Identify which cell holds the provided text, then report its (X, Y) central coordinate. 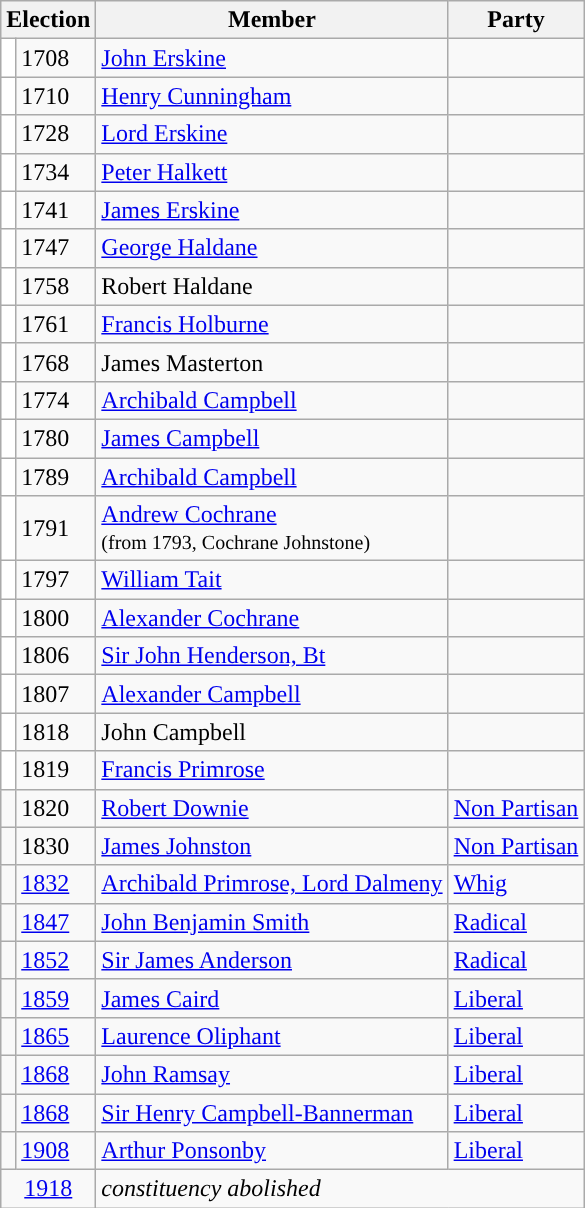
1865 (56, 1036)
1820 (56, 808)
1789 (56, 477)
Party (516, 20)
George Haldane (272, 248)
1807 (56, 694)
James Masterton (272, 362)
1780 (56, 438)
constituency abolished (340, 1189)
1832 (56, 884)
John Ramsay (272, 1074)
Election (48, 20)
1852 (56, 960)
Francis Primrose (272, 770)
Sir Henry Campbell-Bannerman (272, 1113)
James Campbell (272, 438)
1819 (56, 770)
William Tait (272, 580)
John Erskine (272, 58)
Andrew Cochrane(from 1793, Cochrane Johnstone) (272, 528)
1734 (56, 172)
Robert Haldane (272, 286)
1708 (56, 58)
1741 (56, 210)
Laurence Oliphant (272, 1036)
Henry Cunningham (272, 96)
1818 (56, 732)
1768 (56, 362)
Archibald Primrose, Lord Dalmeny (272, 884)
1747 (56, 248)
Peter Halkett (272, 172)
James Erskine (272, 210)
Lord Erskine (272, 134)
Whig (516, 884)
Robert Downie (272, 808)
1728 (56, 134)
Arthur Ponsonby (272, 1151)
1859 (56, 998)
1908 (56, 1151)
Alexander Campbell (272, 694)
1758 (56, 286)
James Caird (272, 998)
1774 (56, 400)
1847 (56, 922)
1761 (56, 324)
1710 (56, 96)
James Johnston (272, 846)
1800 (56, 618)
1830 (56, 846)
John Benjamin Smith (272, 922)
Alexander Cochrane (272, 618)
1806 (56, 656)
1797 (56, 580)
1918 (48, 1189)
Sir James Anderson (272, 960)
Francis Holburne (272, 324)
1791 (56, 528)
John Campbell (272, 732)
Sir John Henderson, Bt (272, 656)
Member (272, 20)
